For the text-containing cell, return its midpoint in (x, y) coordinate format. 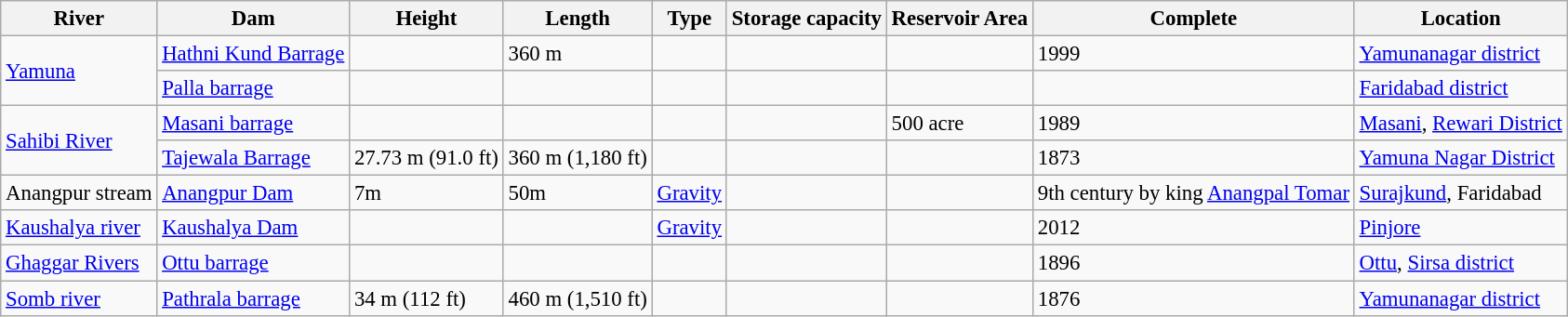
Dam (253, 19)
Palla barrage (253, 88)
Yamuna (79, 71)
2012 (1193, 228)
1876 (1193, 298)
Tajewala Barrage (253, 158)
Kaushalya river (79, 228)
Complete (1193, 19)
Ottu, Sirsa district (1460, 263)
Height (427, 19)
Pinjore (1460, 228)
Type (689, 19)
7m (427, 193)
Anangpur stream (79, 193)
Kaushalya Dam (253, 228)
1873 (1193, 158)
Anangpur Dam (253, 193)
River (79, 19)
50m (578, 193)
1896 (1193, 263)
Location (1460, 19)
Masani, Rewari District (1460, 124)
Reservoir Area (960, 19)
Masani barrage (253, 124)
500 acre (960, 124)
Pathrala barrage (253, 298)
Sahibi River (79, 141)
1989 (1193, 124)
Ghaggar Rivers (79, 263)
Faridabad district (1460, 88)
360 m (578, 54)
Hathni Kund Barrage (253, 54)
Somb river (79, 298)
27.73 m (91.0 ft) (427, 158)
1999 (1193, 54)
Storage capacity (806, 19)
460 m (1,510 ft) (578, 298)
Ottu barrage (253, 263)
Surajkund, Faridabad (1460, 193)
360 m (1,180 ft) (578, 158)
34 m (112 ft) (427, 298)
Length (578, 19)
9th century by king Anangpal Tomar (1193, 193)
Yamuna Nagar District (1460, 158)
